Pinpoint the cell where the given text exists, returning its [x, y] midpoint coordinate. 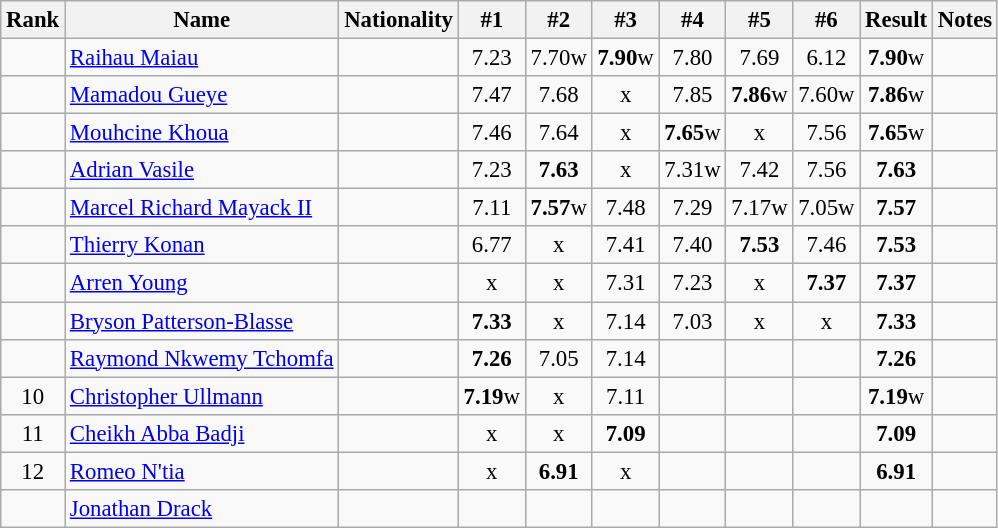
7.57w [558, 208]
7.40 [692, 245]
7.64 [558, 133]
Christopher Ullmann [202, 396]
7.31w [692, 170]
11 [33, 433]
Thierry Konan [202, 245]
7.17w [760, 208]
7.57 [896, 208]
7.29 [692, 208]
#6 [826, 20]
Arren Young [202, 283]
7.60w [826, 95]
7.03 [692, 321]
Romeo N'tia [202, 471]
#1 [492, 20]
12 [33, 471]
7.85 [692, 95]
Jonathan Drack [202, 509]
#3 [626, 20]
7.42 [760, 170]
Result [896, 20]
7.31 [626, 283]
Marcel Richard Mayack II [202, 208]
Raihau Maiau [202, 58]
Name [202, 20]
7.05 [558, 358]
10 [33, 396]
7.70w [558, 58]
#4 [692, 20]
Mamadou Gueye [202, 95]
Notes [964, 20]
Bryson Patterson-Blasse [202, 321]
7.05w [826, 208]
#5 [760, 20]
#2 [558, 20]
7.68 [558, 95]
Rank [33, 20]
Nationality [398, 20]
7.41 [626, 245]
7.48 [626, 208]
Adrian Vasile [202, 170]
6.77 [492, 245]
Raymond Nkwemy Tchomfa [202, 358]
6.12 [826, 58]
Cheikh Abba Badji [202, 433]
7.69 [760, 58]
7.80 [692, 58]
Mouhcine Khoua [202, 133]
7.47 [492, 95]
